Scan for the cell matching the given text and deliver its [X, Y] coordinate at center. 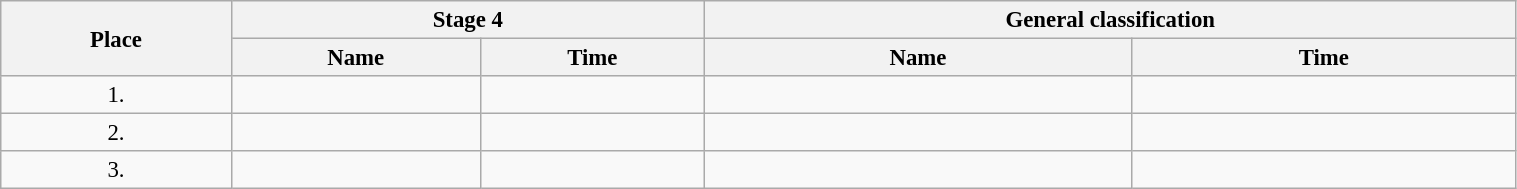
General classification [1110, 20]
2. [116, 133]
1. [116, 95]
Stage 4 [468, 20]
Place [116, 38]
3. [116, 170]
